Pinpoint the cell where the given text exists, returning its (x, y) midpoint coordinate. 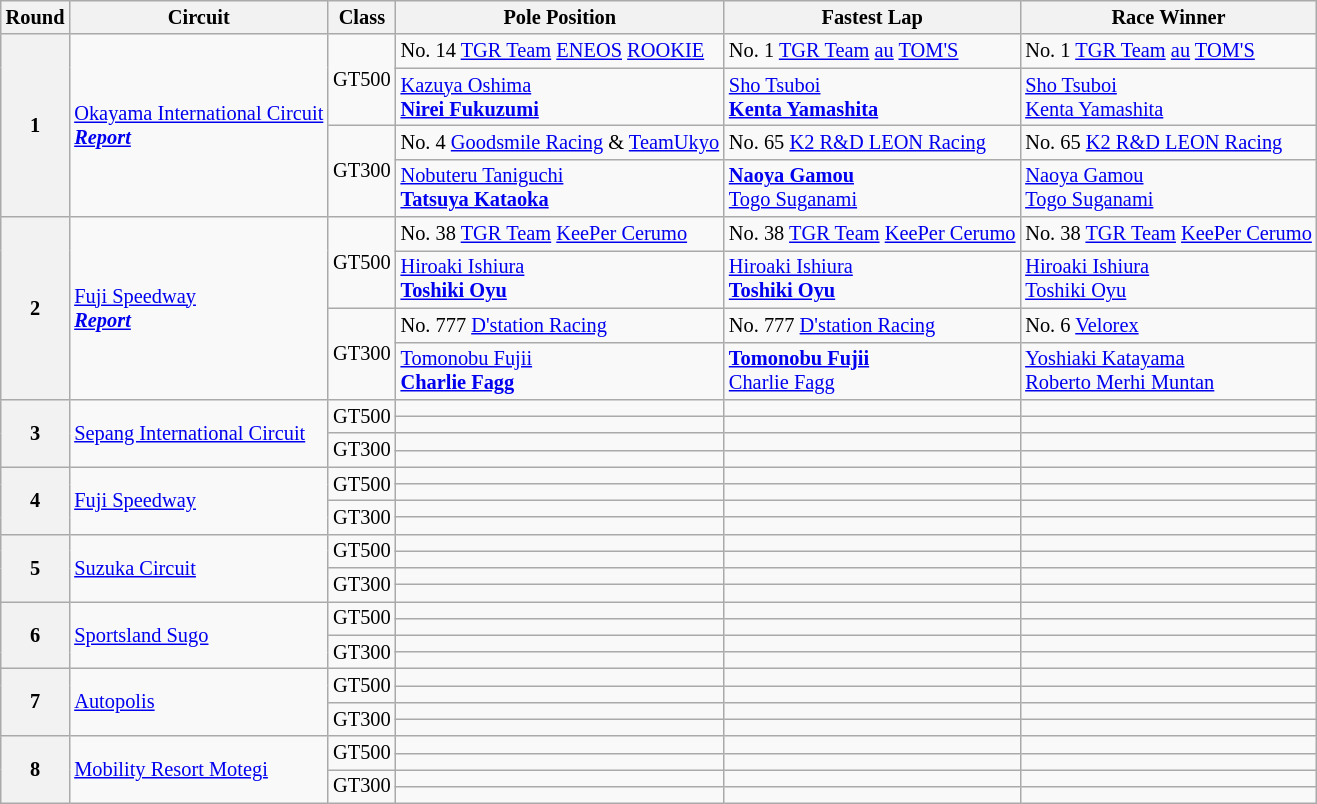
Class (362, 17)
No. 6 Velorex (1168, 325)
Fuji SpeedwayReport (198, 308)
4 (36, 500)
Okayama International CircuitReport (198, 126)
5 (36, 568)
No. 4 Goodsmile Racing & TeamUkyo (560, 142)
1 (36, 126)
Circuit (198, 17)
Nobuteru Taniguchi Tatsuya Kataoka (560, 188)
2 (36, 308)
Kazuya Oshima Nirei Fukuzumi (560, 97)
8 (36, 770)
Yoshiaki Katayama Roberto Merhi Muntan (1168, 371)
Autopolis (198, 702)
No. 14 TGR Team ENEOS ROOKIE (560, 51)
6 (36, 634)
Suzuka Circuit (198, 568)
3 (36, 432)
Pole Position (560, 17)
Race Winner (1168, 17)
Fastest Lap (872, 17)
Fuji Speedway (198, 500)
Round (36, 17)
7 (36, 702)
Mobility Resort Motegi (198, 770)
Sportsland Sugo (198, 634)
Sepang International Circuit (198, 432)
